From the cell containing the given text, extract its center point as [x, y] coordinate. 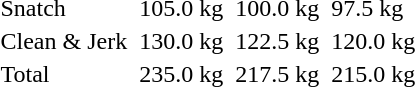
130.0 kg [182, 41]
122.5 kg [278, 41]
